For the text-containing cell, return its midpoint in [x, y] coordinate format. 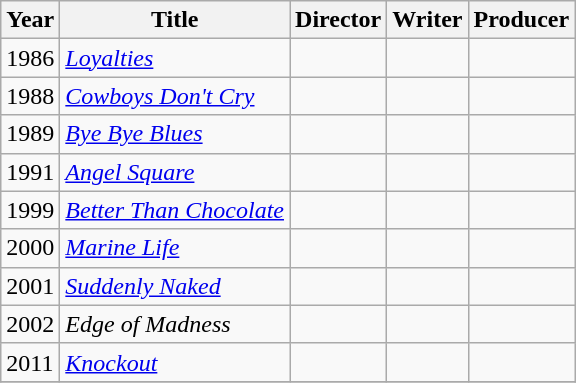
Loyalties [175, 58]
2011 [30, 362]
Edge of Madness [175, 324]
Better Than Chocolate [175, 210]
Year [30, 20]
Title [175, 20]
Writer [428, 20]
Director [338, 20]
Knockout [175, 362]
2000 [30, 248]
1999 [30, 210]
1988 [30, 96]
1989 [30, 134]
1986 [30, 58]
Angel Square [175, 172]
2001 [30, 286]
Marine Life [175, 248]
Bye Bye Blues [175, 134]
Producer [522, 20]
2002 [30, 324]
Cowboys Don't Cry [175, 96]
1991 [30, 172]
Suddenly Naked [175, 286]
